Search for the cell housing the specified text and yield its (X, Y) center coordinate. 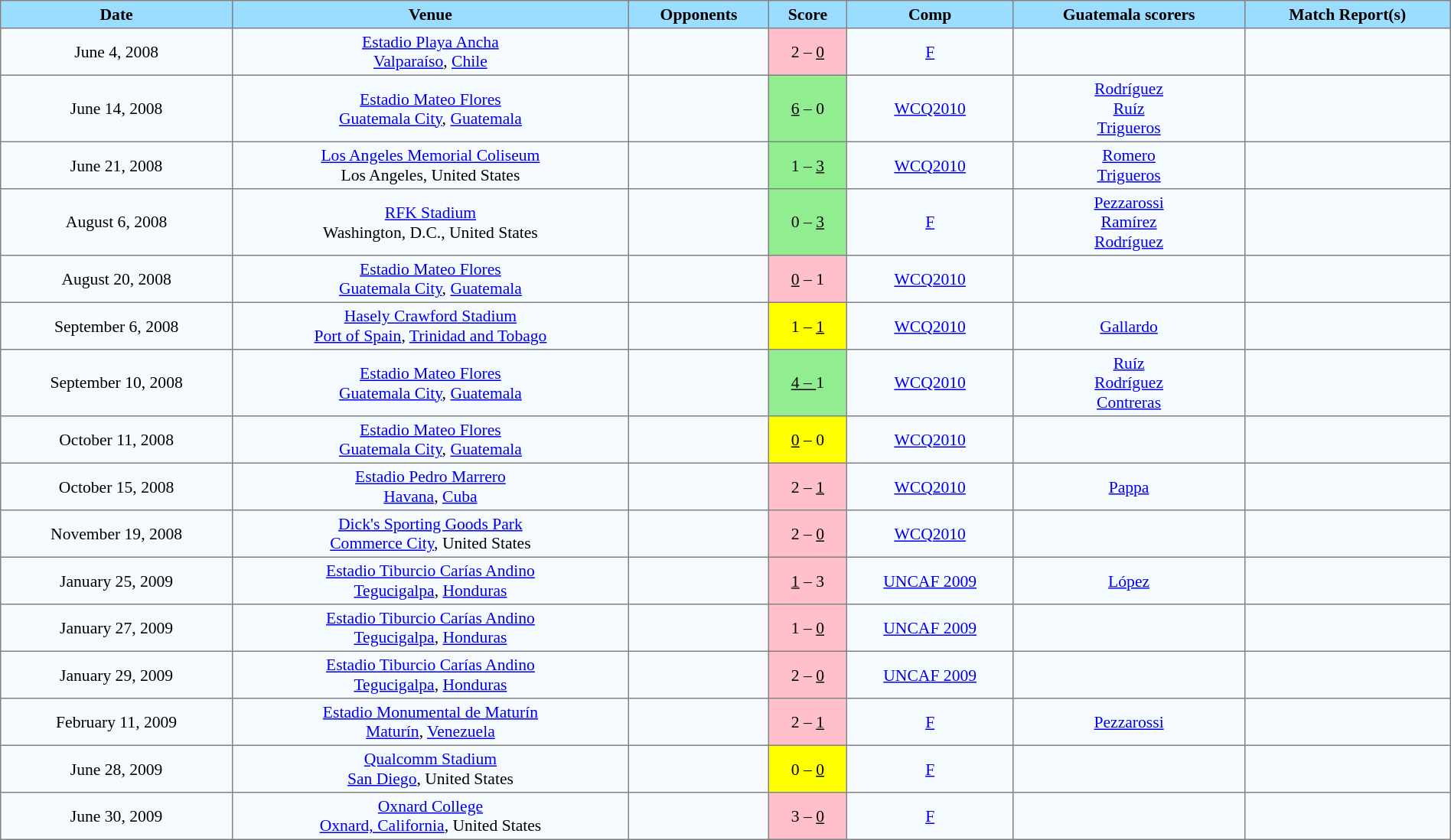
Comp (930, 15)
Estadio Playa Ancha Valparaíso, Chile (430, 52)
Match Report(s) (1347, 15)
1 – 1 (808, 326)
Date (116, 15)
February 11, 2009 (116, 722)
Estadio Monumental de Maturín Maturín, Venezuela (430, 722)
Venue (430, 15)
Ruíz Rodríguez Contreras (1129, 383)
Score (808, 15)
June 21, 2008 (116, 165)
Rodríguez Ruíz Trigueros (1129, 109)
RFK Stadium Washington, D.C., United States (430, 222)
Estadio Pedro Marrero Havana, Cuba (430, 487)
January 25, 2009 (116, 581)
January 27, 2009 (116, 628)
Pappa (1129, 487)
August 20, 2008 (116, 279)
June 4, 2008 (116, 52)
6 – 0 (808, 109)
June 28, 2009 (116, 769)
Guatemala scorers (1129, 15)
4 – 1 (808, 383)
November 19, 2008 (116, 534)
Romero Trigueros (1129, 165)
June 14, 2008 (116, 109)
June 30, 2009 (116, 816)
Qualcomm Stadium San Diego, United States (430, 769)
Hasely Crawford Stadium Port of Spain, Trinidad and Tobago (430, 326)
Pezzarossi (1129, 722)
3 – 0 (808, 816)
Los Angeles Memorial Coliseum Los Angeles, United States (430, 165)
López (1129, 581)
August 6, 2008 (116, 222)
0 – 3 (808, 222)
September 6, 2008 (116, 326)
January 29, 2009 (116, 675)
Dick's Sporting Goods Park Commerce City, United States (430, 534)
October 15, 2008 (116, 487)
September 10, 2008 (116, 383)
October 11, 2008 (116, 440)
Pezzarossi Ramírez Rodríguez (1129, 222)
Oxnard College Oxnard, California, United States (430, 816)
Gallardo (1129, 326)
1 – 0 (808, 628)
0 – 1 (808, 279)
Opponents (698, 15)
